Determine the [x, y] coordinate at the center of the cell enclosing the given text.  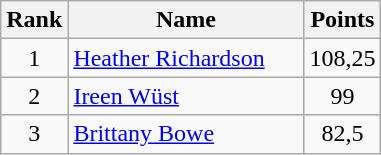
99 [342, 96]
Ireen Wüst [186, 96]
Heather Richardson [186, 58]
2 [34, 96]
1 [34, 58]
Brittany Bowe [186, 134]
Name [186, 20]
108,25 [342, 58]
3 [34, 134]
Rank [34, 20]
Points [342, 20]
82,5 [342, 134]
